Provide the [x, y] coordinate of the cell's center where the given text is located.  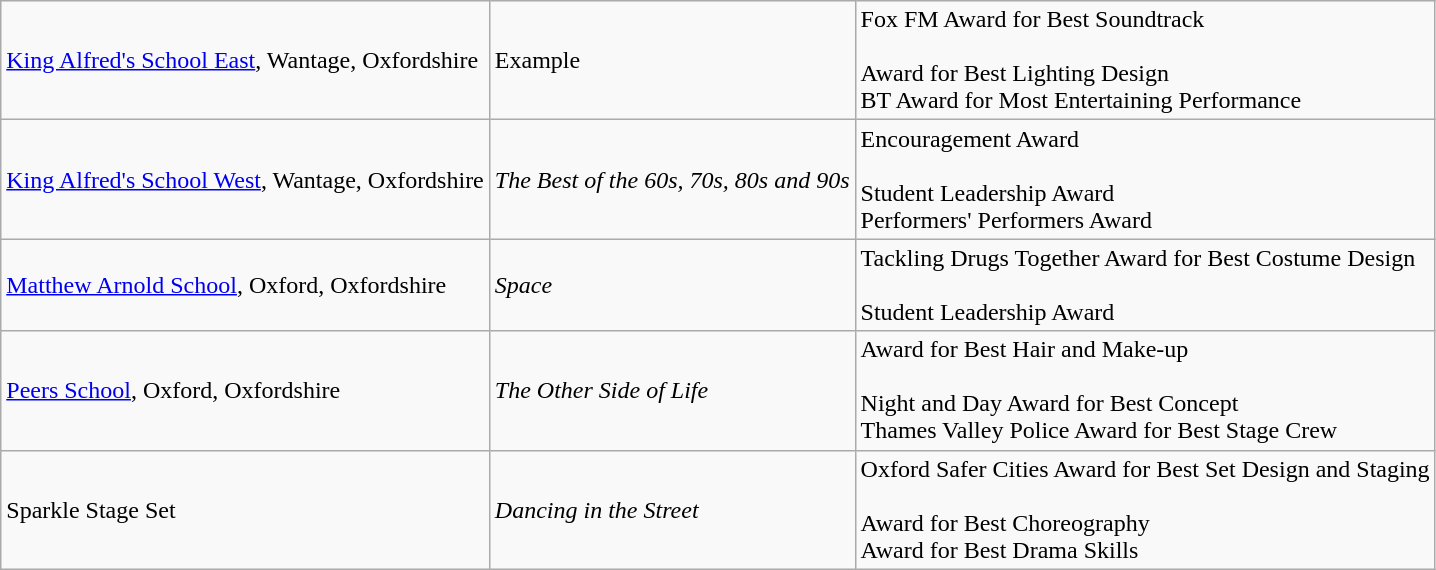
Peers School, Oxford, Oxfordshire [246, 390]
Award for Best Hair and Make-upNight and Day Award for Best Concept Thames Valley Police Award for Best Stage Crew [1145, 390]
Dancing in the Street [672, 510]
Oxford Safer Cities Award for Best Set Design and StagingAward for Best Choreography Award for Best Drama Skills [1145, 510]
The Other Side of Life [672, 390]
Example [672, 60]
Matthew Arnold School, Oxford, Oxfordshire [246, 285]
Encouragement AwardStudent Leadership Award Performers' Performers Award [1145, 180]
King Alfred's School East, Wantage, Oxfordshire [246, 60]
Space [672, 285]
Sparkle Stage Set [246, 510]
King Alfred's School West, Wantage, Oxfordshire [246, 180]
Tackling Drugs Together Award for Best Costume DesignStudent Leadership Award [1145, 285]
Fox FM Award for Best SoundtrackAward for Best Lighting Design BT Award for Most Entertaining Performance [1145, 60]
The Best of the 60s, 70s, 80s and 90s [672, 180]
